Return (X, Y) of the center of cell containing provided text 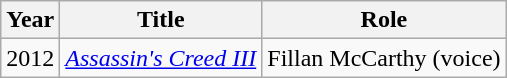
Role (384, 20)
Assassin's Creed III (161, 58)
Fillan McCarthy (voice) (384, 58)
Title (161, 20)
Year (30, 20)
2012 (30, 58)
